Find where the given text appears and provide that cell's center as (x, y) coordinate. 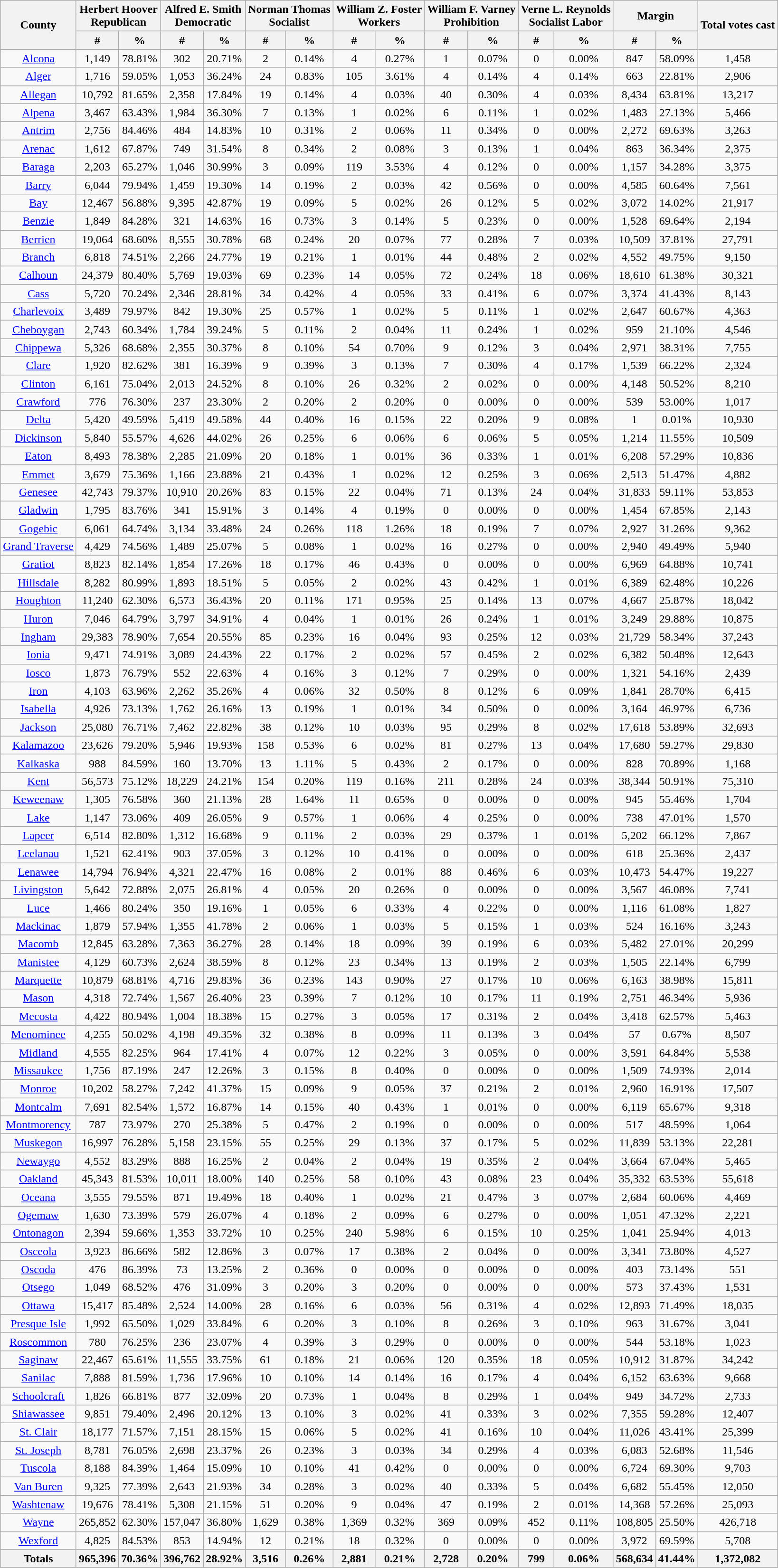
4,882 (738, 474)
1,570 (738, 817)
3,041 (738, 1323)
76.05% (140, 1450)
Kalkaska (38, 763)
1,489 (182, 547)
6,152 (635, 1378)
140 (266, 1179)
22.14% (676, 962)
Bay (38, 203)
6,514 (97, 836)
1,168 (738, 763)
36.80% (224, 1522)
Crawford (38, 402)
19.16% (224, 908)
56.88% (140, 203)
Ingham (38, 637)
Ontonagon (38, 1233)
877 (182, 1396)
18.51% (224, 583)
853 (182, 1540)
3,249 (635, 619)
2,927 (635, 529)
5,326 (97, 348)
48.59% (676, 1125)
33.72% (224, 1233)
3,341 (635, 1251)
573 (635, 1287)
959 (635, 330)
31.54% (224, 149)
9,362 (738, 529)
55,618 (738, 1179)
1,029 (182, 1323)
1,051 (635, 1215)
46.97% (676, 709)
1,166 (182, 474)
78.41% (140, 1504)
28.15% (224, 1432)
2,262 (182, 691)
12,050 (738, 1486)
17.84% (224, 94)
4,527 (738, 1251)
1,716 (97, 76)
77 (446, 239)
5,946 (182, 745)
1.11% (309, 763)
56,573 (97, 781)
551 (738, 1269)
0.45% (493, 655)
36.27% (224, 944)
2,756 (97, 131)
29,383 (97, 637)
76.71% (140, 727)
County (38, 25)
2,881 (354, 1559)
42,743 (97, 492)
24.77% (224, 257)
63.81% (676, 94)
88 (446, 872)
28.70% (676, 691)
2,285 (182, 456)
80.94% (140, 1016)
17,618 (635, 727)
396,762 (182, 1559)
618 (635, 854)
65.27% (140, 167)
Otsego (38, 1287)
1,612 (97, 149)
7,242 (182, 1088)
8,282 (97, 583)
Grand Traverse (38, 547)
2,394 (97, 1233)
9,150 (738, 257)
5,940 (738, 547)
Totals (38, 1559)
86.39% (140, 1269)
1,157 (635, 167)
Emmet (38, 474)
2,324 (738, 366)
62.57% (676, 1016)
67.85% (676, 510)
46.34% (676, 998)
63.28% (140, 944)
1,854 (182, 565)
2,221 (738, 1215)
5,642 (97, 890)
21.10% (676, 330)
1,454 (635, 510)
18,177 (97, 1432)
6,682 (635, 1486)
6,573 (182, 601)
0.36% (309, 1269)
William Z. FosterWorkers (379, 16)
3,089 (182, 655)
350 (182, 908)
84.39% (140, 1468)
61 (266, 1360)
Montcalm (38, 1107)
270 (182, 1125)
27.01% (676, 944)
1,053 (182, 76)
25.38% (224, 1125)
Alcona (38, 58)
579 (182, 1215)
160 (182, 763)
3,797 (182, 619)
Hillsdale (38, 583)
963 (635, 1323)
Delta (38, 420)
78.90% (140, 637)
76.58% (140, 799)
2,439 (738, 673)
12,407 (738, 1414)
Leelanau (38, 854)
Benzie (38, 221)
Clare (38, 366)
1,509 (635, 1070)
Dickinson (38, 438)
37.43% (676, 1287)
7,888 (97, 1378)
76.28% (140, 1143)
4,363 (738, 312)
4,626 (182, 438)
79.97% (140, 312)
247 (182, 1070)
Ionia (38, 655)
22.82% (224, 727)
8,823 (97, 565)
7,691 (97, 1107)
158 (266, 745)
4,013 (738, 1233)
965,396 (97, 1559)
23.07% (224, 1341)
20,299 (738, 944)
1,841 (635, 691)
9,851 (97, 1414)
23.30% (224, 402)
75.12% (140, 781)
8,555 (182, 239)
64.74% (140, 529)
8,143 (738, 293)
11,555 (182, 1360)
7,046 (97, 619)
1,984 (182, 113)
21.93% (224, 1486)
888 (182, 1161)
12.86% (224, 1251)
33.75% (224, 1360)
83.29% (140, 1161)
4,129 (97, 962)
56 (446, 1305)
47.01% (676, 817)
22,281 (738, 1143)
5,482 (635, 944)
27,791 (738, 239)
Washtenaw (38, 1504)
15.91% (224, 510)
18.00% (224, 1179)
Missaukee (38, 1070)
33.84% (224, 1323)
76.94% (140, 872)
50.91% (676, 781)
Mecosta (38, 1016)
988 (97, 763)
5,936 (738, 998)
12,467 (97, 203)
78.81% (140, 58)
50.48% (676, 655)
54 (354, 348)
Roscommon (38, 1341)
Berrien (38, 239)
5,420 (97, 420)
34.72% (676, 1396)
Chippewa (38, 348)
341 (182, 510)
St. Joseph (38, 1450)
38.59% (224, 962)
Calhoun (38, 275)
81 (446, 745)
8,434 (635, 94)
66.12% (676, 836)
85 (266, 637)
1,795 (97, 510)
871 (182, 1197)
81.65% (140, 94)
5,769 (182, 275)
105 (354, 76)
776 (97, 402)
2,346 (182, 293)
58.09% (676, 58)
55.57% (140, 438)
7,867 (738, 836)
63.43% (140, 113)
10,792 (97, 94)
1,214 (635, 438)
73.13% (140, 709)
Mackinac (38, 926)
42.87% (224, 203)
19,227 (738, 872)
2,733 (738, 1396)
81.53% (140, 1179)
31,833 (635, 492)
31.87% (676, 1360)
26.16% (224, 709)
1,464 (182, 1468)
4,318 (97, 998)
Gratiot (38, 565)
799 (536, 1559)
1,992 (97, 1323)
45,343 (97, 1179)
23.37% (224, 1450)
1,827 (738, 908)
321 (182, 221)
Eaton (38, 456)
7,654 (182, 637)
9,668 (738, 1378)
76.25% (140, 1341)
95 (446, 727)
18,229 (182, 781)
36.43% (224, 601)
Total votes cast (738, 25)
1,572 (182, 1107)
1,458 (738, 58)
69 (266, 275)
10,226 (738, 583)
20.12% (224, 1414)
15,811 (738, 980)
Menominee (38, 1034)
16.16% (676, 926)
6,083 (635, 1450)
1,372,082 (738, 1559)
582 (182, 1251)
83 (266, 492)
7,755 (738, 348)
46.08% (676, 890)
58.27% (140, 1088)
780 (97, 1341)
10,875 (738, 619)
Herbert HooverRepublican (118, 16)
4,469 (738, 1197)
2,743 (97, 330)
1,353 (182, 1233)
38.98% (676, 980)
8,493 (97, 456)
4,148 (635, 384)
Saginaw (38, 1360)
31.67% (676, 1323)
30.99% (224, 167)
Mason (38, 998)
964 (182, 1052)
82.62% (140, 366)
1,531 (738, 1287)
Isabella (38, 709)
17.96% (224, 1378)
1,539 (635, 366)
25,093 (738, 1504)
86.66% (140, 1251)
2,513 (635, 474)
53.00% (676, 402)
828 (635, 763)
18,042 (738, 601)
1,521 (97, 854)
1,736 (182, 1378)
13.25% (224, 1269)
Ottawa (38, 1305)
44.02% (224, 438)
2,624 (182, 962)
63.96% (140, 691)
403 (635, 1269)
3,164 (635, 709)
1,873 (97, 673)
360 (182, 799)
58 (354, 1179)
53.89% (676, 727)
1,567 (182, 998)
29.88% (676, 619)
41.37% (224, 1088)
Antrim (38, 131)
10,836 (738, 456)
77.39% (140, 1486)
Cass (38, 293)
80.24% (140, 908)
49.59% (140, 420)
5,466 (738, 113)
31.26% (676, 529)
82.25% (140, 1052)
50.02% (140, 1034)
19,676 (97, 1504)
75,310 (738, 781)
Iosco (38, 673)
Barry (38, 185)
3.53% (400, 167)
79.20% (140, 745)
71 (446, 492)
4,667 (635, 601)
4,198 (182, 1034)
7,561 (738, 185)
1,756 (97, 1070)
72.88% (140, 890)
50.52% (676, 384)
Kent (38, 781)
68.81% (140, 980)
Lapeer (38, 836)
26.40% (224, 998)
1,023 (738, 1341)
Alger (38, 76)
37.05% (224, 854)
3,134 (182, 529)
Norman ThomasSocialist (290, 16)
70.24% (140, 293)
55.46% (676, 799)
2,014 (738, 1070)
108,805 (635, 1522)
67.04% (676, 1161)
84.46% (140, 131)
63.63% (676, 1378)
10,910 (182, 492)
1,017 (738, 402)
25.87% (676, 601)
2,272 (635, 131)
Oscoda (38, 1269)
Oakland (38, 1179)
3,591 (635, 1052)
6,061 (97, 529)
1,147 (97, 817)
59.05% (140, 76)
Manistee (38, 962)
73.14% (676, 1269)
6,161 (97, 384)
84.59% (140, 763)
4,825 (97, 1540)
25.50% (676, 1522)
6,389 (635, 583)
10,202 (97, 1088)
171 (354, 601)
17,680 (635, 745)
2,203 (97, 167)
7,363 (182, 944)
5.98% (400, 1233)
8,781 (97, 1450)
0.46% (493, 872)
2,971 (635, 348)
Charlevoix (38, 312)
Tuscola (38, 1468)
154 (266, 781)
Branch (38, 257)
14.94% (224, 1540)
55.45% (676, 1486)
16,997 (97, 1143)
3,555 (97, 1197)
2,940 (635, 547)
St. Clair (38, 1432)
46 (354, 565)
0.90% (400, 980)
19.49% (224, 1197)
3,072 (635, 203)
847 (635, 58)
84.53% (140, 1540)
2,496 (182, 1414)
53.13% (676, 1143)
Arenac (38, 149)
0.56% (493, 185)
Wexford (38, 1540)
74.93% (676, 1070)
863 (635, 149)
59.28% (676, 1414)
39.24% (224, 330)
8,507 (738, 1034)
749 (182, 149)
47.32% (676, 1215)
0.53% (309, 745)
23.88% (224, 474)
1,879 (97, 926)
2,960 (635, 1088)
70.89% (676, 763)
79.94% (140, 185)
1,046 (182, 167)
Clinton (38, 384)
71.57% (140, 1432)
65.50% (140, 1323)
1,064 (738, 1125)
Iron (38, 691)
26.81% (224, 890)
1,893 (182, 583)
24.21% (224, 781)
Osceola (38, 1251)
Monroe (38, 1088)
1,459 (182, 185)
2,194 (738, 221)
Keweenaw (38, 799)
5,202 (635, 836)
10,741 (738, 565)
32.09% (224, 1396)
2,437 (738, 854)
3,516 (266, 1559)
409 (182, 817)
16.68% (224, 836)
Marquette (38, 980)
1.64% (309, 799)
55 (266, 1143)
87.19% (140, 1070)
43.41% (676, 1432)
28.92% (224, 1559)
Verne L. ReynoldsSocialist Labor (566, 16)
11,839 (635, 1143)
58.34% (676, 637)
524 (635, 926)
6,724 (635, 1468)
1,762 (182, 709)
118 (354, 529)
14.63% (224, 221)
18,610 (635, 275)
3,567 (635, 890)
20.26% (224, 492)
4,716 (182, 980)
5,308 (182, 1504)
Cheboygan (38, 330)
452 (536, 1522)
663 (635, 76)
1.26% (400, 529)
21.13% (224, 799)
21.15% (224, 1504)
16.91% (676, 1088)
5,720 (97, 293)
23.15% (224, 1143)
4,429 (97, 547)
2,698 (182, 1450)
5,465 (738, 1161)
7,741 (738, 890)
30.37% (224, 348)
16.39% (224, 366)
484 (182, 131)
49.75% (676, 257)
33 (446, 293)
25,080 (97, 727)
27 (446, 980)
3,467 (97, 113)
85.48% (140, 1305)
23,626 (97, 745)
51 (266, 1504)
3,263 (738, 131)
74.51% (140, 257)
0.67% (676, 1034)
60.67% (676, 312)
80.99% (140, 583)
6,736 (738, 709)
381 (182, 366)
21.09% (224, 456)
34.28% (676, 167)
14.83% (224, 131)
4,103 (97, 691)
38,344 (635, 781)
73 (182, 1269)
Wayne (38, 1522)
21,917 (738, 203)
265,852 (97, 1522)
Luce (38, 908)
72 (446, 275)
1,483 (635, 113)
6,969 (635, 565)
19.03% (224, 275)
20.71% (224, 58)
3,374 (635, 293)
54.16% (676, 673)
11,240 (97, 601)
Gogebic (38, 529)
4,546 (738, 330)
73.97% (140, 1125)
33.48% (224, 529)
65.61% (140, 1360)
1,041 (635, 1233)
39 (446, 944)
0.65% (400, 799)
2,728 (446, 1559)
60.73% (140, 962)
57.29% (676, 456)
5,708 (738, 1540)
7,462 (182, 727)
787 (97, 1125)
42 (446, 185)
517 (635, 1125)
1,826 (97, 1396)
120 (446, 1360)
37.81% (676, 239)
1,920 (97, 366)
Macomb (38, 944)
73.06% (140, 817)
25,399 (738, 1432)
6,044 (97, 185)
22.63% (224, 673)
2,075 (182, 890)
82.14% (140, 565)
6,382 (635, 655)
9,395 (182, 203)
2,906 (738, 76)
143 (354, 980)
8,210 (738, 384)
1,505 (635, 962)
73.39% (140, 1215)
4,555 (97, 1052)
0.83% (309, 76)
19,064 (97, 239)
52.68% (676, 1450)
Sanilac (38, 1378)
41.78% (224, 926)
Newaygo (38, 1161)
Ogemaw (38, 1215)
5,840 (97, 438)
75.36% (140, 474)
539 (635, 402)
15.09% (224, 1468)
2,358 (182, 94)
74.56% (140, 547)
4,585 (635, 185)
51.47% (676, 474)
49.35% (224, 1034)
568,634 (635, 1559)
2,013 (182, 384)
5,419 (182, 420)
5,463 (738, 1016)
14.02% (676, 203)
13.70% (224, 763)
12,845 (97, 944)
3,664 (635, 1161)
64.79% (140, 619)
18,035 (738, 1305)
6,818 (97, 257)
79.55% (140, 1197)
68 (266, 239)
26.05% (224, 817)
57.94% (140, 926)
60.64% (676, 185)
10,473 (635, 872)
64.88% (676, 565)
32,693 (738, 727)
54.47% (676, 872)
14,368 (635, 1504)
24.43% (224, 655)
69.63% (676, 131)
1,849 (97, 221)
7,151 (182, 1432)
Oceana (38, 1197)
17.41% (224, 1052)
12,893 (635, 1305)
Montmorency (38, 1125)
1,784 (182, 330)
2,647 (635, 312)
34,242 (738, 1360)
6,799 (738, 962)
19.93% (224, 745)
9,471 (97, 655)
82.80% (140, 836)
2,266 (182, 257)
36.34% (676, 149)
Jackson (38, 727)
240 (354, 1233)
82.54% (140, 1107)
17.26% (224, 565)
22,467 (97, 1360)
Shiawassee (38, 1414)
9,703 (738, 1468)
41.44% (676, 1559)
36.24% (224, 76)
30,321 (738, 275)
60.06% (676, 1197)
544 (635, 1341)
81.59% (140, 1378)
66.22% (676, 366)
5,158 (182, 1143)
63.53% (676, 1179)
1,466 (97, 908)
79.40% (140, 1414)
3,489 (97, 312)
6,208 (635, 456)
71.49% (676, 1305)
2,684 (635, 1197)
211 (446, 781)
9,325 (97, 1486)
Huron (38, 619)
552 (182, 673)
38 (266, 727)
15,417 (97, 1305)
76.30% (140, 402)
31.09% (224, 1287)
3,923 (97, 1251)
11,546 (738, 1450)
4,926 (97, 709)
17,507 (738, 1088)
29,830 (738, 745)
Alfred E. SmithDemocratic (203, 16)
1,312 (182, 836)
72.74% (140, 998)
11.55% (676, 438)
0.37% (493, 836)
Livingston (38, 890)
65.67% (676, 1107)
24.52% (224, 384)
53,853 (738, 492)
47 (446, 1504)
2,751 (635, 998)
1,049 (97, 1287)
3,375 (738, 167)
64.84% (676, 1052)
25.07% (224, 547)
157,047 (182, 1522)
William F. VarneyProhibition (471, 16)
38.31% (676, 348)
Baraga (38, 167)
Schoolcraft (38, 1396)
237 (182, 402)
68.60% (140, 239)
12.26% (224, 1070)
73.80% (676, 1251)
79.37% (140, 492)
84.28% (140, 221)
6,163 (635, 980)
Midland (38, 1052)
9,318 (738, 1107)
80.40% (140, 275)
16.87% (224, 1107)
59.27% (676, 745)
74.91% (140, 655)
Alpena (38, 113)
3,679 (97, 474)
69.30% (676, 1468)
37,243 (738, 637)
0.48% (493, 257)
2,375 (738, 149)
0.95% (400, 601)
26.07% (224, 1215)
61.08% (676, 908)
30.78% (224, 239)
59.66% (140, 1233)
Gladwin (38, 510)
Muskegon (38, 1143)
29.83% (224, 980)
6,415 (738, 691)
302 (182, 58)
2,355 (182, 348)
1,321 (635, 673)
11,026 (635, 1432)
842 (182, 312)
49.58% (224, 420)
61.38% (676, 275)
738 (635, 817)
1,305 (97, 799)
66.81% (140, 1396)
Lake (38, 817)
21,729 (635, 637)
83.76% (140, 510)
70.36% (140, 1559)
57.26% (676, 1504)
426,718 (738, 1522)
Margin (655, 16)
1,149 (97, 58)
4,255 (97, 1034)
1,355 (182, 926)
76.79% (140, 673)
34.91% (224, 619)
5,538 (738, 1052)
27.13% (676, 113)
Kalamazoo (38, 745)
10,930 (738, 420)
7,355 (635, 1414)
24,379 (97, 275)
Lenawee (38, 872)
60.34% (140, 330)
69.59% (676, 1540)
62.48% (676, 583)
2,524 (182, 1305)
20.55% (224, 637)
16.25% (224, 1161)
67.87% (140, 149)
12,643 (738, 655)
1,630 (97, 1215)
945 (635, 799)
Houghton (38, 601)
36.30% (224, 113)
1,369 (354, 1522)
1,116 (635, 908)
10,912 (635, 1360)
68.68% (140, 348)
68.52% (140, 1287)
14.00% (224, 1305)
41.43% (676, 293)
18.38% (224, 1016)
949 (635, 1396)
62.41% (140, 854)
3,418 (635, 1016)
1,704 (738, 799)
10,879 (97, 980)
0.70% (400, 348)
75.04% (140, 384)
903 (182, 854)
4,422 (97, 1016)
Presque Isle (38, 1323)
78.38% (140, 456)
10,011 (182, 1179)
236 (182, 1341)
1,629 (266, 1522)
369 (446, 1522)
22.47% (224, 872)
69.64% (676, 221)
1,528 (635, 221)
1,004 (182, 1016)
25.94% (676, 1233)
6,119 (635, 1107)
8,188 (97, 1468)
3,972 (635, 1540)
14,794 (97, 872)
Allegan (38, 94)
59.11% (676, 492)
3,243 (738, 926)
22.81% (676, 76)
28.81% (224, 293)
49.49% (676, 547)
35,332 (635, 1179)
4,321 (182, 872)
13,217 (738, 94)
53.18% (676, 1341)
35.26% (224, 691)
3.61% (400, 76)
Van Buren (38, 1486)
2,643 (182, 1486)
93 (446, 637)
Genesee (38, 492)
2,143 (738, 510)
25.36% (676, 854)
